Pinpoint the cell where the given text exists, returning its [x, y] midpoint coordinate. 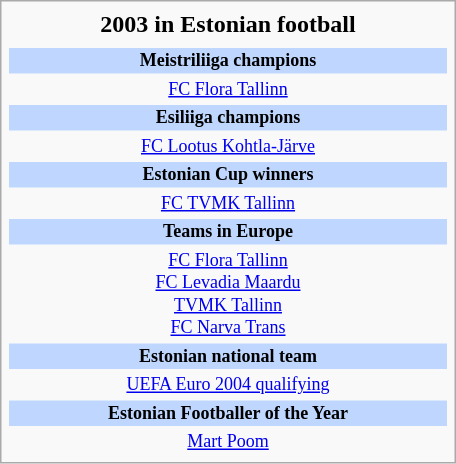
Meistriliiga champions [228, 61]
FC Flora Tallinn FC Levadia MaarduTVMK TallinnFC Narva Trans [228, 294]
FC Lootus Kohtla-Järve [228, 147]
FC TVMK Tallinn [228, 204]
Mart Poom [228, 442]
2003 in Estonian football [228, 24]
Estonian national team [228, 357]
Esiliiga champions [228, 118]
Estonian Footballer of the Year [228, 414]
Teams in Europe [228, 232]
FC Flora Tallinn [228, 90]
UEFA Euro 2004 qualifying [228, 385]
Estonian Cup winners [228, 175]
